For the text-containing cell, return its midpoint in (X, Y) coordinate format. 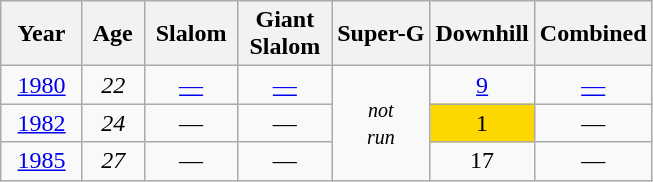
notrun (381, 123)
24 (113, 123)
Super-G (381, 34)
Combined (593, 34)
Downhill (482, 34)
Giant Slalom (285, 34)
1982 (42, 123)
1980 (42, 85)
27 (113, 161)
1 (482, 123)
Year (42, 34)
17 (482, 161)
9 (482, 85)
Slalom (191, 34)
22 (113, 85)
1985 (42, 161)
Age (113, 34)
